Provide the [x, y] coordinate of the cell's center where the given text is located.  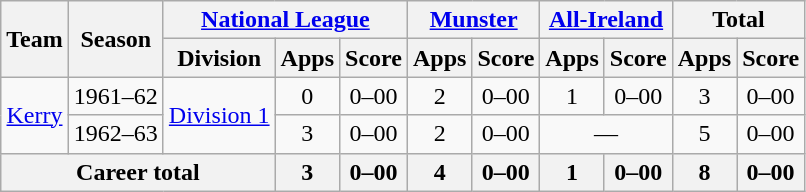
8 [704, 172]
Team [35, 39]
4 [439, 172]
1962–63 [116, 134]
1961–62 [116, 96]
Munster [473, 20]
Division [219, 58]
0 [307, 96]
Season [116, 39]
— [606, 134]
Division 1 [219, 115]
National League [285, 20]
5 [704, 134]
Total [738, 20]
Career total [138, 172]
All-Ireland [606, 20]
Kerry [35, 115]
